Scan for the cell matching the given text and deliver its [X, Y] coordinate at center. 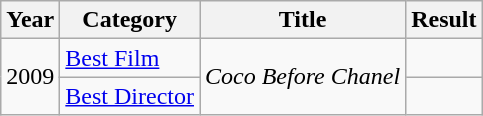
Year [30, 20]
Coco Before Chanel [303, 77]
Title [303, 20]
2009 [30, 77]
Category [130, 20]
Result [444, 20]
Best Director [130, 96]
Best Film [130, 58]
